Return (x, y) of the center of cell containing provided text 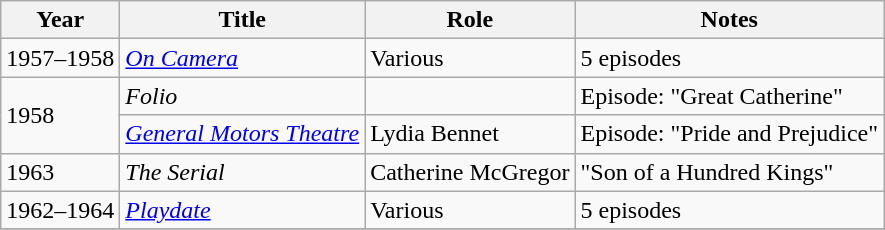
Catherine McGregor (470, 172)
1962–1964 (60, 210)
Folio (242, 96)
Lydia Bennet (470, 134)
Year (60, 20)
1957–1958 (60, 58)
Title (242, 20)
General Motors Theatre (242, 134)
Playdate (242, 210)
1963 (60, 172)
On Camera (242, 58)
Episode: "Great Catherine" (730, 96)
Notes (730, 20)
"Son of a Hundred Kings" (730, 172)
The Serial (242, 172)
1958 (60, 115)
Episode: "Pride and Prejudice" (730, 134)
Role (470, 20)
